Extract the (X, Y) coordinate from the center of the cell holding the provided text.  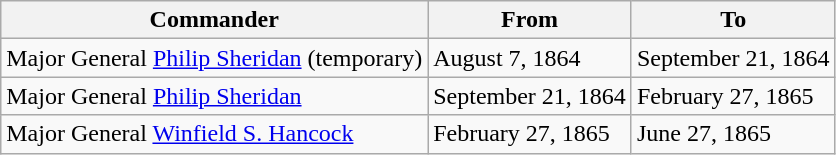
To (733, 20)
From (530, 20)
August 7, 1864 (530, 58)
June 27, 1865 (733, 134)
Major General Philip Sheridan (temporary) (214, 58)
Major General Philip Sheridan (214, 96)
Major General Winfield S. Hancock (214, 134)
Commander (214, 20)
